Locate the cell with the specified text and output its [x, y] center coordinate. 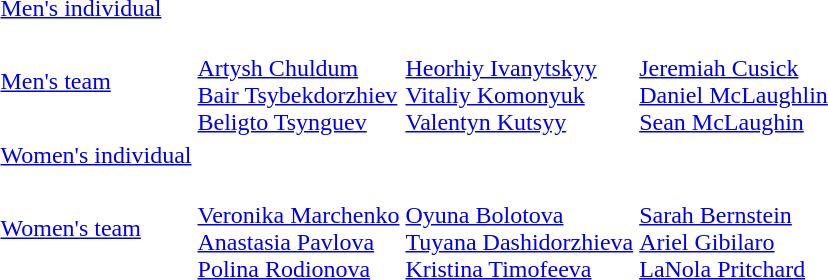
Artysh ChuldumBair TsybekdorzhievBeligto Tsynguev [298, 82]
Heorhiy IvanytskyyVitaliy KomonyukValentyn Kutsyy [520, 82]
